Scan for the cell matching the given text and deliver its [X, Y] coordinate at center. 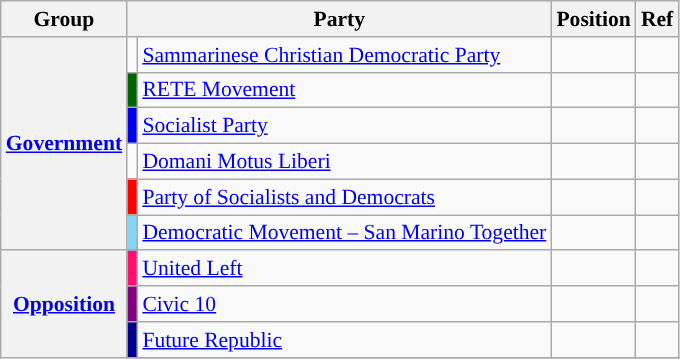
Party [339, 19]
United Left [344, 269]
Party of Socialists and Democrats [344, 197]
Ref [657, 19]
Opposition [64, 304]
Socialist Party [344, 126]
Sammarinese Christian Democratic Party [344, 55]
Domani Motus Liberi [344, 162]
Position [593, 19]
Future Republic [344, 340]
Group [64, 19]
Government [64, 144]
Democratic Movement – San Marino Together [344, 233]
Civic 10 [344, 304]
RETE Movement [344, 90]
